From the cell containing the given text, extract its center point as [x, y] coordinate. 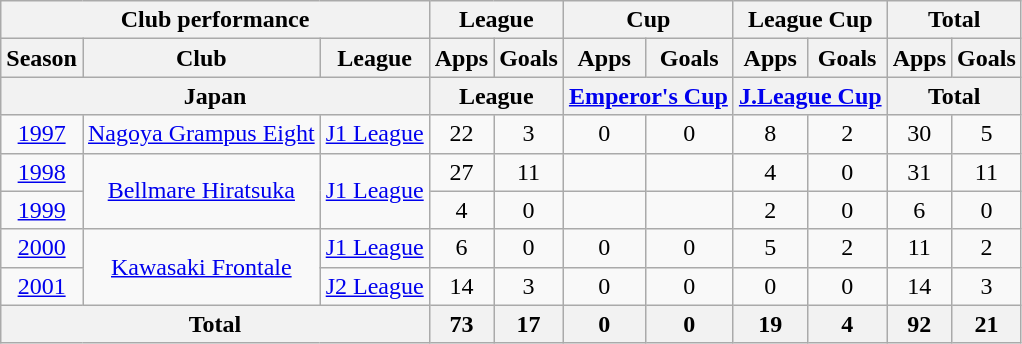
Japan [215, 96]
31 [919, 172]
22 [461, 134]
2001 [42, 286]
1997 [42, 134]
30 [919, 134]
8 [770, 134]
17 [529, 324]
League Cup [810, 20]
1998 [42, 172]
21 [987, 324]
Cup [648, 20]
J.League Cup [810, 96]
2000 [42, 248]
27 [461, 172]
Club [201, 58]
Club performance [215, 20]
19 [770, 324]
Nagoya Grampus Eight [201, 134]
1999 [42, 210]
73 [461, 324]
92 [919, 324]
Season [42, 58]
Emperor's Cup [648, 96]
J2 League [374, 286]
Bellmare Hiratsuka [201, 191]
Kawasaki Frontale [201, 267]
